Search for the cell housing the specified text and yield its (X, Y) center coordinate. 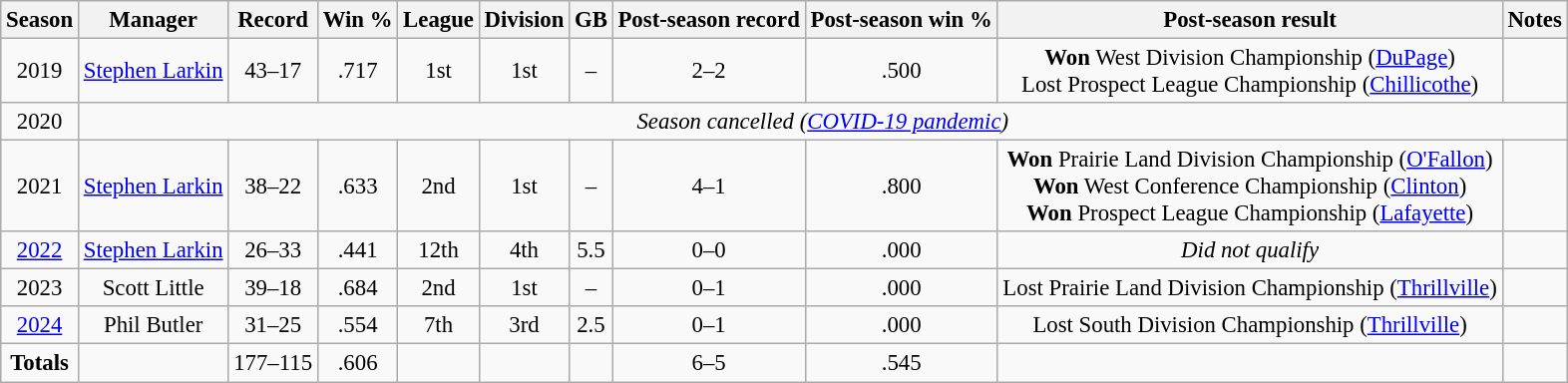
Season (40, 20)
4th (524, 250)
Win % (357, 20)
12th (439, 250)
2019 (40, 72)
43–17 (273, 72)
7th (439, 326)
38–22 (273, 187)
Post-season result (1250, 20)
Won West Division Championship (DuPage) Lost Prospect League Championship (Chillicothe) (1250, 72)
.545 (902, 363)
4–1 (708, 187)
2020 (40, 122)
GB (591, 20)
.633 (357, 187)
Lost South Division Championship (Thrillville) (1250, 326)
31–25 (273, 326)
2–2 (708, 72)
Won Prairie Land Division Championship (O'Fallon) Won West Conference Championship (Clinton) Won Prospect League Championship (Lafayette) (1250, 187)
Manager (153, 20)
Lost Prairie Land Division Championship (Thrillville) (1250, 288)
.717 (357, 72)
Phil Butler (153, 326)
3rd (524, 326)
.554 (357, 326)
.606 (357, 363)
Post-season record (708, 20)
0–0 (708, 250)
2.5 (591, 326)
2023 (40, 288)
League (439, 20)
Did not qualify (1250, 250)
177–115 (273, 363)
39–18 (273, 288)
Post-season win % (902, 20)
.441 (357, 250)
Totals (40, 363)
Season cancelled (COVID-19 pandemic) (822, 122)
.800 (902, 187)
Notes (1534, 20)
Record (273, 20)
2021 (40, 187)
.684 (357, 288)
5.5 (591, 250)
2024 (40, 326)
26–33 (273, 250)
6–5 (708, 363)
.500 (902, 72)
2022 (40, 250)
Scott Little (153, 288)
Division (524, 20)
